Pinpoint the cell where the given text exists, returning its (X, Y) midpoint coordinate. 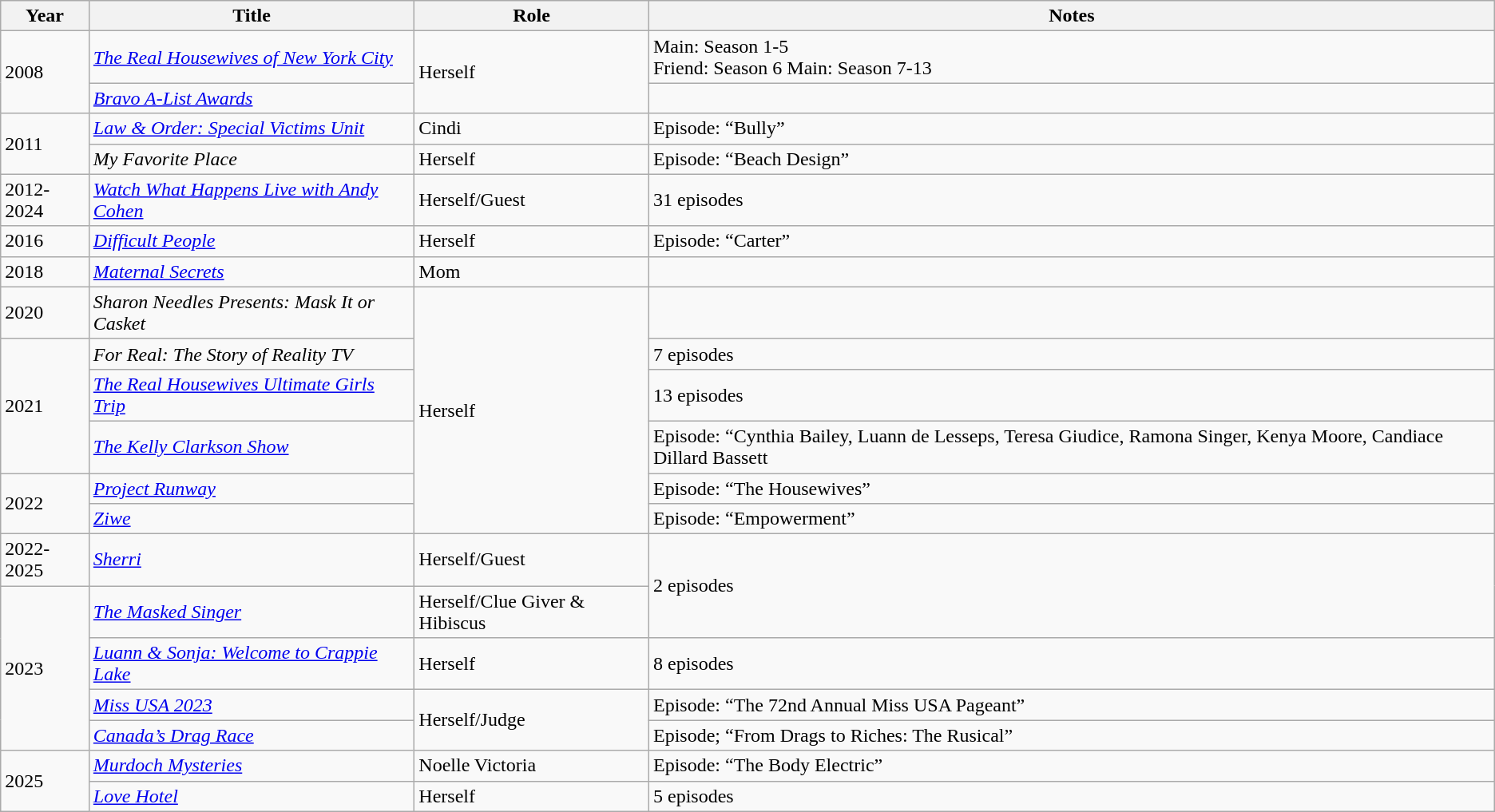
Herself/Clue Giver & Hibiscus (532, 612)
Love Hotel (251, 796)
Sharon Needles Presents: Mask It or Casket (251, 313)
Role (532, 16)
Title (251, 16)
The Real Housewives Ultimate Girls Trip (251, 394)
Canada’s Drag Race (251, 735)
2012-2024 (45, 200)
For Real: The Story of Reality TV (251, 354)
Project Runway (251, 488)
2011 (45, 144)
Episode; “From Drags to Riches: The Rusical” (1072, 735)
Mom (532, 271)
2023 (45, 668)
Cindi (532, 129)
2008 (45, 72)
Miss USA 2023 (251, 705)
8 episodes (1072, 664)
Murdoch Mysteries (251, 766)
2020 (45, 313)
The Real Housewives of New York City (251, 57)
Episode: “The Housewives” (1072, 488)
Episode: “The 72nd Annual Miss USA Pageant” (1072, 705)
Watch What Happens Live with Andy Cohen (251, 200)
Herself/Judge (532, 720)
Episode: “Carter” (1072, 241)
5 episodes (1072, 796)
Bravo A-List Awards (251, 98)
Notes (1072, 16)
My Favorite Place (251, 159)
2016 (45, 241)
2021 (45, 406)
2018 (45, 271)
Episode: “Empowerment” (1072, 519)
Difficult People (251, 241)
2 episodes (1072, 586)
31 episodes (1072, 200)
Episode: “Beach Design” (1072, 159)
2022-2025 (45, 560)
2025 (45, 781)
Episode: “The Body Electric” (1072, 766)
Sherri (251, 560)
13 episodes (1072, 394)
The Masked Singer (251, 612)
Episode: “Bully” (1072, 129)
Episode: “Cynthia Bailey, Luann de Lesseps, Teresa Giudice, Ramona Singer, Kenya Moore, Candiace Dillard Bassett (1072, 447)
Noelle Victoria (532, 766)
Law & Order: Special Victims Unit (251, 129)
Maternal Secrets (251, 271)
Year (45, 16)
2022 (45, 503)
Main: Season 1-5Friend: Season 6 Main: Season 7-13 (1072, 57)
The Kelly Clarkson Show (251, 447)
Ziwe (251, 519)
Luann & Sonja: Welcome to Crappie Lake (251, 664)
7 episodes (1072, 354)
